For the text-containing cell, return its midpoint in [X, Y] coordinate format. 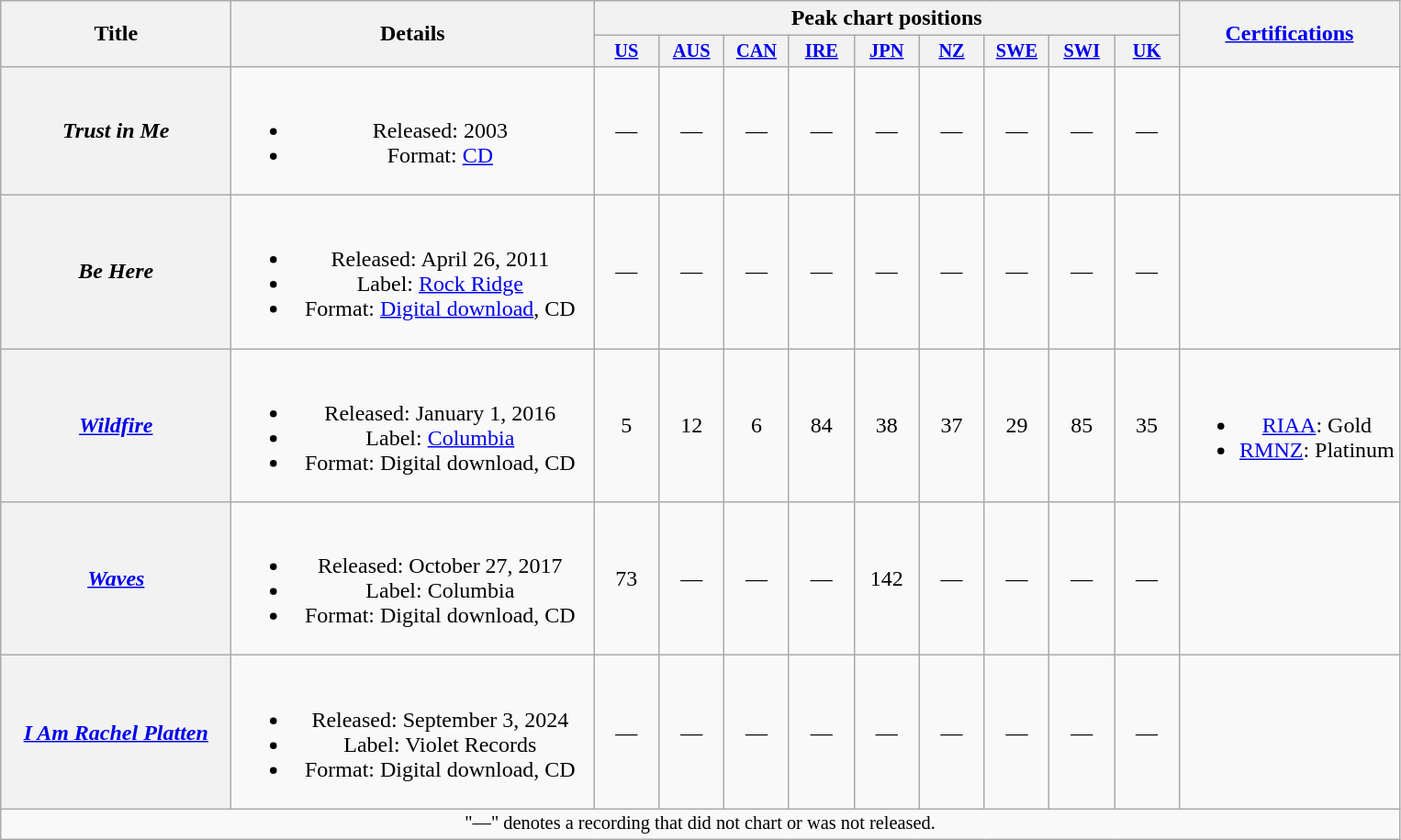
Details [413, 34]
6 [757, 426]
84 [821, 426]
Released: October 27, 2017Label: ColumbiaFormat: Digital download, CD [413, 578]
Released: September 3, 2024Label: Violet RecordsFormat: Digital download, CD [413, 733]
AUS [692, 51]
29 [1017, 426]
Peak chart positions [887, 18]
Released: January 1, 2016Label: ColumbiaFormat: Digital download, CD [413, 426]
SWE [1017, 51]
38 [887, 426]
12 [692, 426]
"—" denotes a recording that did not chart or was not released. [700, 824]
85 [1082, 426]
UK [1148, 51]
Released: April 26, 2011Label: Rock RidgeFormat: Digital download, CD [413, 272]
37 [951, 426]
5 [626, 426]
Be Here [116, 272]
Title [116, 34]
I Am Rachel Platten [116, 733]
142 [887, 578]
Trust in Me [116, 130]
Released: 2003Format: CD [413, 130]
35 [1148, 426]
Waves [116, 578]
JPN [887, 51]
Wildfire [116, 426]
SWI [1082, 51]
US [626, 51]
73 [626, 578]
RIAA: GoldRMNZ: Platinum [1290, 426]
Certifications [1290, 34]
NZ [951, 51]
IRE [821, 51]
CAN [757, 51]
